Determine the [x, y] coordinate at the center of the cell enclosing the given text.  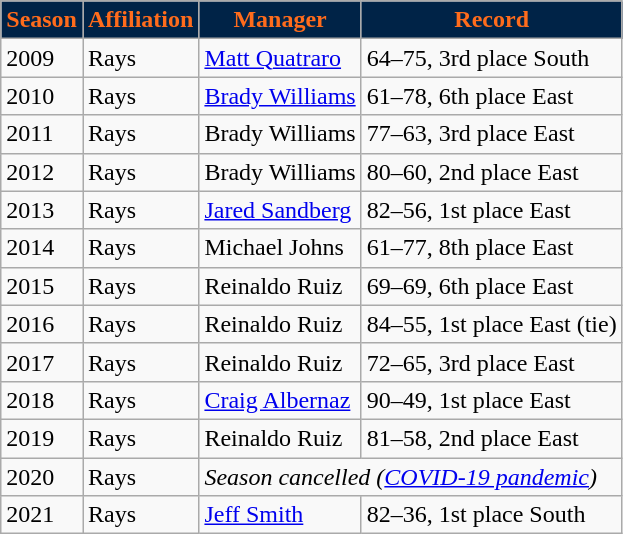
Affiliation [140, 20]
80–60, 2nd place East [492, 172]
2018 [42, 400]
2014 [42, 248]
2016 [42, 324]
84–55, 1st place East (tie) [492, 324]
2021 [42, 515]
64–75, 3rd place South [492, 58]
81–58, 2nd place East [492, 438]
72–65, 3rd place East [492, 362]
2020 [42, 477]
2019 [42, 438]
Craig Albernaz [280, 400]
Jeff Smith [280, 515]
77–63, 3rd place East [492, 134]
Matt Quatraro [280, 58]
2010 [42, 96]
2015 [42, 286]
90–49, 1st place East [492, 400]
61–78, 6th place East [492, 96]
2012 [42, 172]
Record [492, 20]
2013 [42, 210]
2011 [42, 134]
2017 [42, 362]
Jared Sandberg [280, 210]
Michael Johns [280, 248]
2009 [42, 58]
69–69, 6th place East [492, 286]
Manager [280, 20]
82–36, 1st place South [492, 515]
Season cancelled (COVID-19 pandemic) [410, 477]
Season [42, 20]
82–56, 1st place East [492, 210]
61–77, 8th place East [492, 248]
